Locate the cell with the specified text and output its [X, Y] center coordinate. 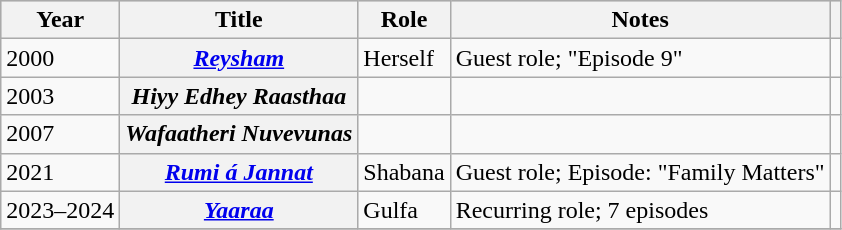
Herself [404, 58]
Wafaatheri Nuvevunas [239, 134]
Shabana [404, 172]
2023–2024 [60, 210]
2021 [60, 172]
Gulfa [404, 210]
Guest role; "Episode 9" [640, 58]
Hiyy Edhey Raasthaa [239, 96]
2007 [60, 134]
Rumi á Jannat [239, 172]
Yaaraa [239, 210]
Reysham [239, 58]
Guest role; Episode: "Family Matters" [640, 172]
Notes [640, 20]
Year [60, 20]
Title [239, 20]
Role [404, 20]
2003 [60, 96]
Recurring role; 7 episodes [640, 210]
2000 [60, 58]
